Identify which cell holds the provided text, then report its (x, y) central coordinate. 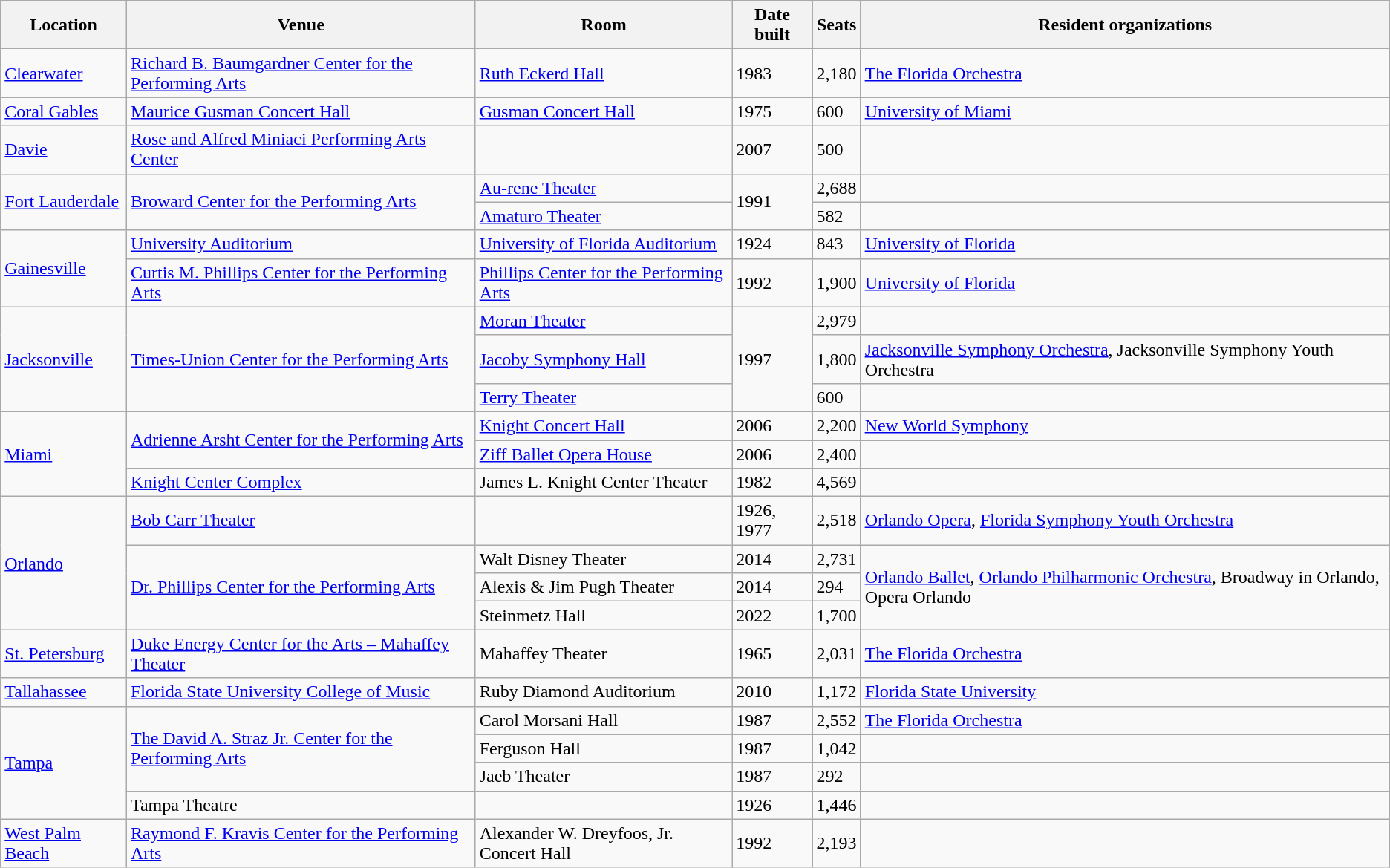
Alexander W. Dreyfoos, Jr. Concert Hall (604, 843)
1975 (772, 111)
Seats (836, 25)
Fort Lauderdale (64, 202)
Alexis & Jim Pugh Theater (604, 587)
Broward Center for the Performing Arts (301, 202)
Maurice Gusman Concert Hall (301, 111)
Jaeb Theater (604, 777)
Walt Disney Theater (604, 559)
2,688 (836, 188)
Tampa Theatre (301, 805)
Location (64, 25)
2,979 (836, 321)
University of Florida Auditorium (604, 244)
2007 (772, 150)
Tampa (64, 763)
Jacoby Symphony Hall (604, 359)
1,900 (836, 282)
582 (836, 216)
2,731 (836, 559)
1982 (772, 483)
1,800 (836, 359)
4,569 (836, 483)
Bob Carr Theater (301, 521)
2,031 (836, 653)
2,552 (836, 720)
Ferguson Hall (604, 748)
1997 (772, 359)
Steinmetz Hall (604, 616)
St. Petersburg (64, 653)
Gusman Concert Hall (604, 111)
1926, 1977 (772, 521)
University of Miami (1125, 111)
Au-rene Theater (604, 188)
Rose and Alfred Miniaci Performing Arts Center (301, 150)
Phillips Center for the Performing Arts (604, 282)
Resident organizations (1125, 25)
West Palm Beach (64, 843)
Room (604, 25)
1926 (772, 805)
2,180 (836, 73)
2,200 (836, 425)
Orlando Ballet, Orlando Philharmonic Orchestra, Broadway in Orlando, Opera Orlando (1125, 587)
Florida State University College of Music (301, 692)
Orlando (64, 563)
Knight Center Complex (301, 483)
292 (836, 777)
Moran Theater (604, 321)
Ruth Eckerd Hall (604, 73)
Dr. Phillips Center for the Performing Arts (301, 587)
Davie (64, 150)
New World Symphony (1125, 425)
1983 (772, 73)
Clearwater (64, 73)
The David A. Straz Jr. Center for the Performing Arts (301, 748)
2,518 (836, 521)
Duke Energy Center for the Arts – Mahaffey Theater (301, 653)
500 (836, 150)
Knight Concert Hall (604, 425)
Date built (772, 25)
294 (836, 587)
Mahaffey Theater (604, 653)
2010 (772, 692)
Miami (64, 454)
1965 (772, 653)
1,172 (836, 692)
1,700 (836, 616)
Carol Morsani Hall (604, 720)
2,193 (836, 843)
Richard B. Baumgardner Center for the Performing Arts (301, 73)
1,042 (836, 748)
Tallahassee (64, 692)
Ziff Ballet Opera House (604, 454)
843 (836, 244)
Jacksonville (64, 359)
University Auditorium (301, 244)
Gainesville (64, 269)
1924 (772, 244)
Times-Union Center for the Performing Arts (301, 359)
Amaturo Theater (604, 216)
Adrienne Arsht Center for the Performing Arts (301, 440)
Terry Theater (604, 397)
2022 (772, 616)
Curtis M. Phillips Center for the Performing Arts (301, 282)
Florida State University (1125, 692)
Orlando Opera, Florida Symphony Youth Orchestra (1125, 521)
1991 (772, 202)
Jacksonville Symphony Orchestra, Jacksonville Symphony Youth Orchestra (1125, 359)
1,446 (836, 805)
James L. Knight Center Theater (604, 483)
Ruby Diamond Auditorium (604, 692)
Venue (301, 25)
Raymond F. Kravis Center for the Performing Arts (301, 843)
Coral Gables (64, 111)
2,400 (836, 454)
